Find where the given text appears and provide that cell's center as [x, y] coordinate. 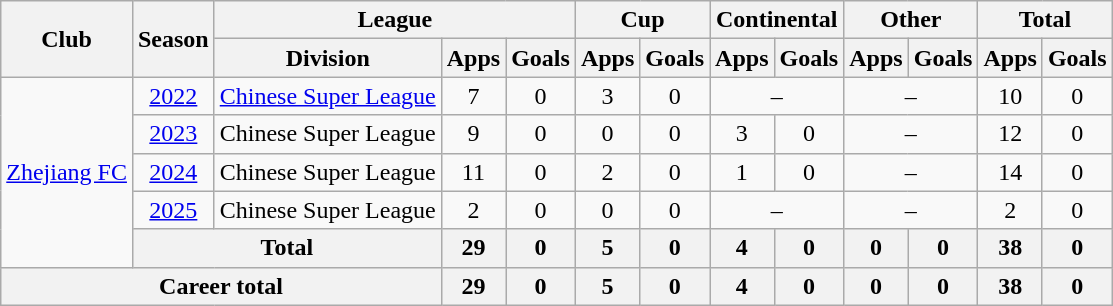
12 [1010, 134]
Club [67, 39]
Cup [642, 20]
Division [328, 58]
14 [1010, 172]
2023 [173, 134]
Zhejiang FC [67, 172]
7 [473, 96]
League [394, 20]
Season [173, 39]
11 [473, 172]
2024 [173, 172]
Continental [777, 20]
1 [742, 172]
2025 [173, 210]
Career total [221, 286]
2022 [173, 96]
Other [911, 20]
9 [473, 134]
10 [1010, 96]
